Pinpoint the cell where the given text exists, returning its [X, Y] midpoint coordinate. 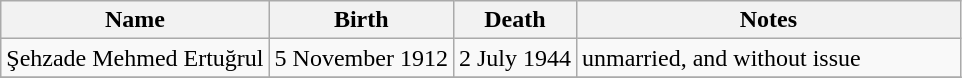
Death [514, 20]
Notes [768, 20]
Şehzade Mehmed Ertuğrul [135, 58]
5 November 1912 [361, 58]
unmarried, and without issue [768, 58]
2 July 1944 [514, 58]
Birth [361, 20]
Name [135, 20]
